Return the (X, Y) coordinate for the center point of the cell that contains the specified text.  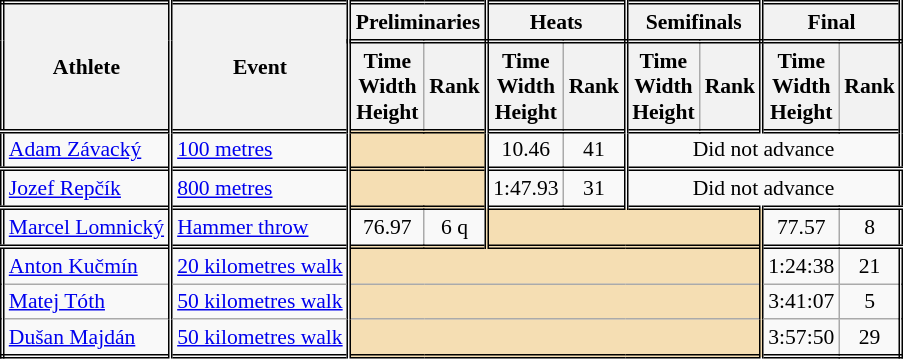
41 (595, 150)
Athlete (86, 67)
8 (870, 228)
6 q (456, 228)
31 (595, 190)
21 (870, 266)
20 kilometres walk (260, 266)
800 metres (260, 190)
29 (870, 338)
5 (870, 302)
1:24:38 (801, 266)
Dušan Majdán (86, 338)
1:47.93 (526, 190)
100 metres (260, 150)
Final (832, 22)
Adam Závacký (86, 150)
Matej Tóth (86, 302)
3:41:07 (801, 302)
Marcel Lomnický (86, 228)
Preliminaries (418, 22)
Jozef Repčík (86, 190)
Heats (556, 22)
76.97 (386, 228)
Hammer throw (260, 228)
Semifinals (694, 22)
Anton Kučmín (86, 266)
Event (260, 67)
10.46 (526, 150)
3:57:50 (801, 338)
77.57 (801, 228)
